Identify which cell holds the provided text, then report its [X, Y] central coordinate. 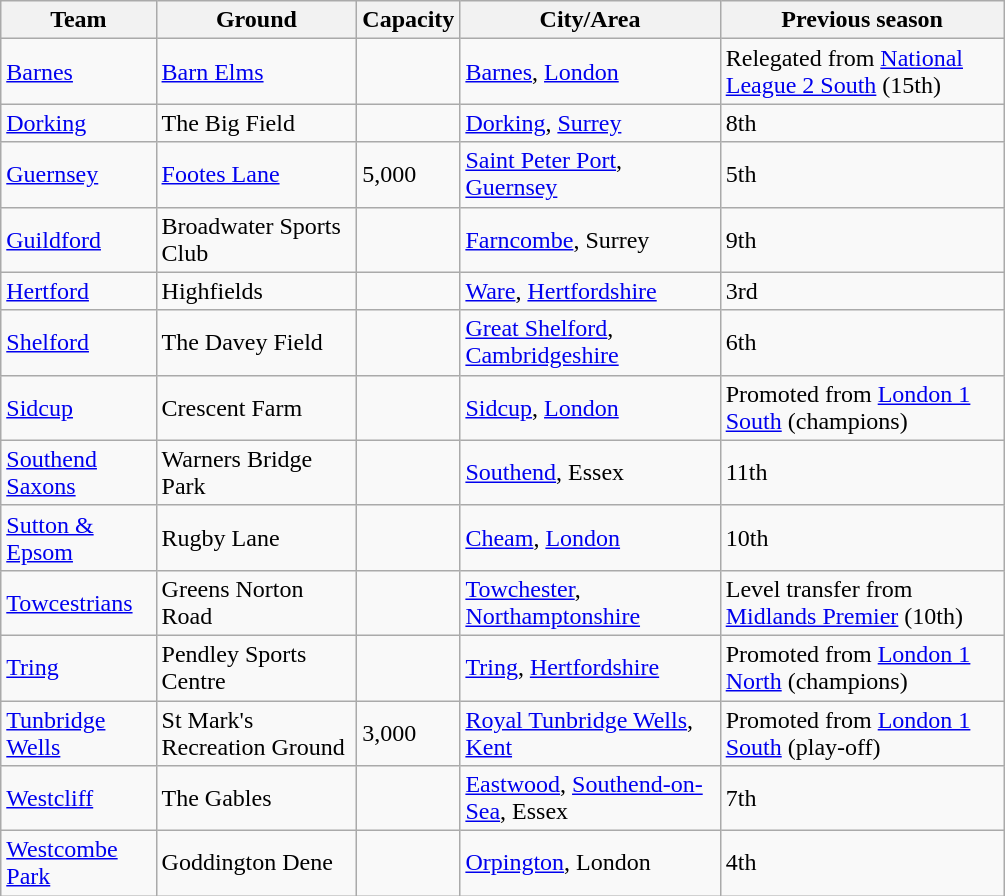
Westcliff [78, 798]
Highfields [256, 291]
Eastwood, Southend-on-Sea, Essex [590, 798]
Previous season [862, 20]
The Big Field [256, 123]
Broadwater Sports Club [256, 240]
Barnes [78, 72]
Tunbridge Wells [78, 732]
Promoted from London 1 South (play-off) [862, 732]
Royal Tunbridge Wells, Kent [590, 732]
Great Shelford, Cambridgeshire [590, 342]
Relegated from National League 2 South (15th) [862, 72]
Ware, Hertfordshire [590, 291]
Rugby Lane [256, 538]
Barn Elms [256, 72]
3,000 [408, 732]
Team [78, 20]
Dorking, Surrey [590, 123]
Promoted from London 1 North (champions) [862, 668]
Sidcup [78, 408]
Shelford [78, 342]
The Davey Field [256, 342]
Towchester, Northamptonshire [590, 602]
Tring [78, 668]
Cheam, London [590, 538]
Saint Peter Port, Guernsey [590, 174]
Dorking [78, 123]
The Gables [256, 798]
Pendley Sports Centre [256, 668]
Capacity [408, 20]
Towcestrians [78, 602]
City/Area [590, 20]
10th [862, 538]
5,000 [408, 174]
Westcombe Park [78, 864]
3rd [862, 291]
Southend Saxons [78, 472]
Ground [256, 20]
Southend, Essex [590, 472]
Orpington, London [590, 864]
Sutton & Epsom [78, 538]
Guildford [78, 240]
Crescent Farm [256, 408]
St Mark's Recreation Ground [256, 732]
Hertford [78, 291]
5th [862, 174]
Promoted from London 1 South (champions) [862, 408]
9th [862, 240]
Guernsey [78, 174]
Greens Norton Road [256, 602]
Farncombe, Surrey [590, 240]
6th [862, 342]
Barnes, London [590, 72]
Sidcup, London [590, 408]
Warners Bridge Park [256, 472]
Footes Lane [256, 174]
Goddington Dene [256, 864]
7th [862, 798]
11th [862, 472]
8th [862, 123]
Tring, Hertfordshire [590, 668]
Level transfer from Midlands Premier (10th) [862, 602]
4th [862, 864]
